Search for the cell housing the specified text and yield its (X, Y) center coordinate. 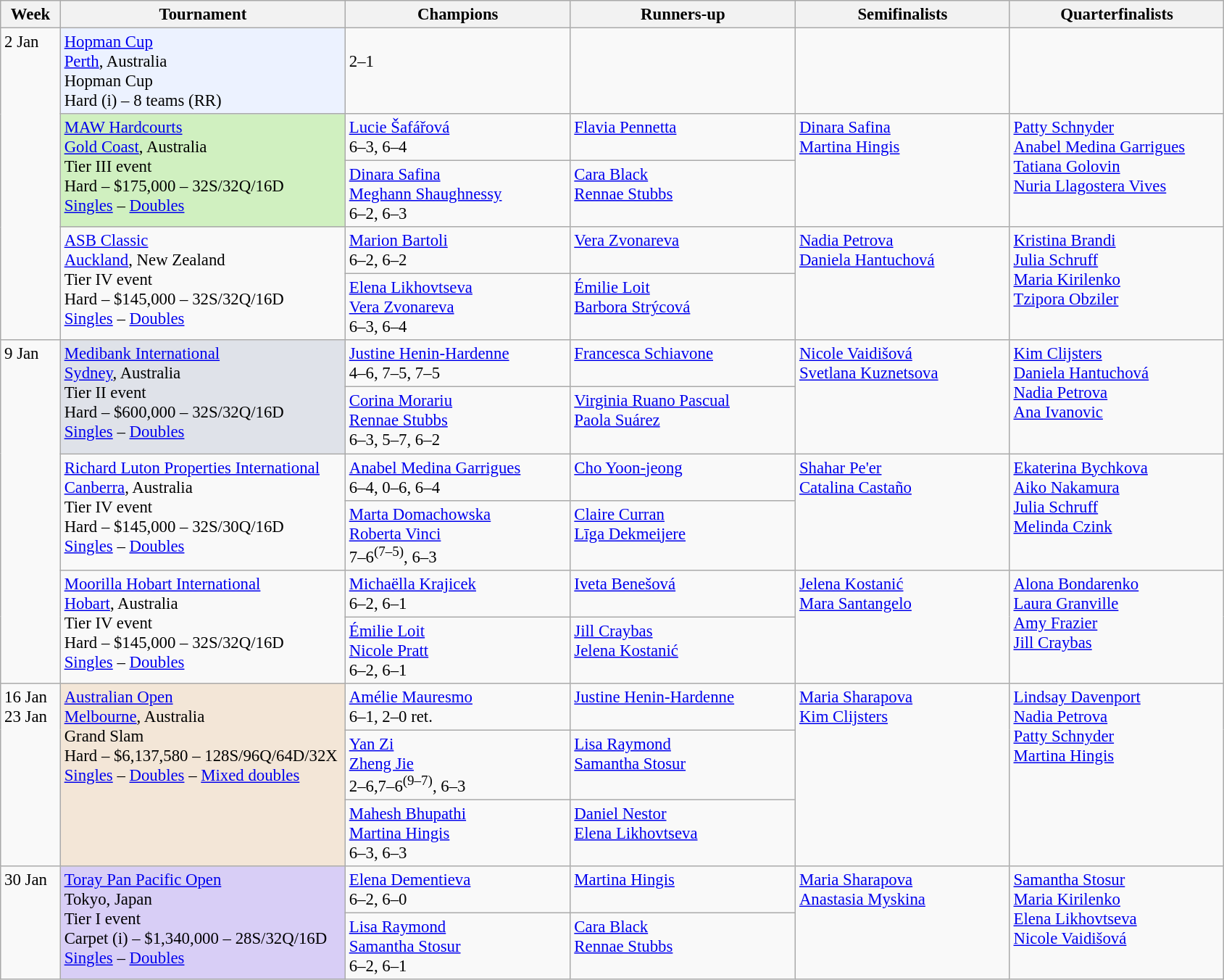
Dinara Safina Meghann Shaughnessy 6–2, 6–3 (458, 194)
Martina Hingis (683, 890)
Nadia Petrova Daniela Hantuchová (903, 283)
Elena Dementieva6–2, 6–0 (458, 890)
Cho Yoon-jeong (683, 477)
Australian Open Melbourne, Australia Grand SlamHard – $6,137,580 – 128S/96Q/64D/32XSingles – Doubles – Mixed doubles (203, 775)
Lindsay Davenport Nadia Petrova Patty Schnyder Martina Hingis (1117, 775)
Quarterfinalists (1117, 14)
Elena Likhovtseva Vera Zvonareva 6–3, 6–4 (458, 307)
Jill Craybas Jelena Kostanić (683, 650)
Corina Morariu Rennae Stubbs 6–3, 5–7, 6–2 (458, 420)
Vera Zvonareva (683, 251)
9 Jan (30, 512)
Claire Curran Līga Dekmeijere (683, 535)
Runners-up (683, 14)
Émilie Loit Barbora Strýcová (683, 307)
Émilie Loit Nicole Pratt 6–2, 6–1 (458, 650)
Ekaterina Bychkova Aiko Nakamura Julia Schruff Melinda Czink (1117, 512)
Hopman Cup Perth, AustraliaHopman Cup Hard (i) – 8 teams (RR) (203, 71)
Amélie Mauresmo 6–1, 2–0 ret. (458, 707)
Maria Sharapova Kim Clijsters (903, 775)
Patty Schnyder Anabel Medina Garrigues Tatiana Golovin Nuria Llagostera Vives (1117, 170)
Marion Bartoli6–2, 6–2 (458, 251)
Virginia Ruano Pascual Paola Suárez (683, 420)
Anabel Medina Garrigues6–4, 0–6, 6–4 (458, 477)
2 Jan (30, 184)
Toray Pan Pacific Open Tokyo, Japan Tier I event Carpet (i) – $1,340,000 – 28S/32Q/16DSingles – Doubles (203, 923)
Lisa Raymond Samantha Stosur 6–2, 6–1 (458, 947)
Iveta Benešová (683, 593)
Lucie Šafářová6–3, 6–4 (458, 138)
Champions (458, 14)
Kristina Brandi Julia Schruff Maria Kirilenko Tzipora Obziler (1117, 283)
Marta Domachowska Roberta Vinci 7–6(7–5), 6–3 (458, 535)
Mahesh Bhupathi Martina Hingis6–3, 6–3 (458, 833)
Justine Henin-Hardenne (683, 707)
Richard Luton Properties International Canberra, Australia Tier IV event Hard – $145,000 – 32S/30Q/16DSingles – Doubles (203, 512)
Francesca Schiavone (683, 364)
Samantha Stosur Maria Kirilenko Elena Likhovtseva Nicole Vaidišová (1117, 923)
Michaëlla Krajicek6–2, 6–1 (458, 593)
Jelena Kostanić Mara Santangelo (903, 626)
Week (30, 14)
Shahar Pe'er Catalina Castaño (903, 512)
Alona Bondarenko Laura Granville Amy Frazier Jill Craybas (1117, 626)
16 Jan 23 Jan (30, 775)
Maria Sharapova Anastasia Myskina (903, 923)
30 Jan (30, 923)
Dinara Safina Martina Hingis (903, 170)
Justine Henin-Hardenne4–6, 7–5, 7–5 (458, 364)
Nicole Vaidišová Svetlana Kuznetsova (903, 397)
Medibank International Sydney, Australia Tier II event Hard – $600,000 – 32S/32Q/16D Singles – Doubles (203, 397)
Tournament (203, 14)
Yan Zi Zheng Jie 2–6,7–6(9–7), 6–3 (458, 765)
2–1 (458, 71)
Kim Clijsters Daniela Hantuchová Nadia Petrova Ana Ivanovic (1117, 397)
Lisa Raymond Samantha Stosur (683, 765)
Moorilla Hobart International Hobart, Australia Tier IV event Hard – $145,000 – 32S/32Q/16DSingles – Doubles (203, 626)
MAW Hardcourts Gold Coast, Australia Tier III event Hard – $175,000 – 32S/32Q/16DSingles – Doubles (203, 170)
ASB Classic Auckland, New Zealand Tier IV eventHard – $145,000 – 32S/32Q/16D Singles – Doubles (203, 283)
Daniel Nestor Elena Likhovtseva (683, 833)
Flavia Pennetta (683, 138)
Semifinalists (903, 14)
